Pinpoint the cell where the given text exists, returning its [x, y] midpoint coordinate. 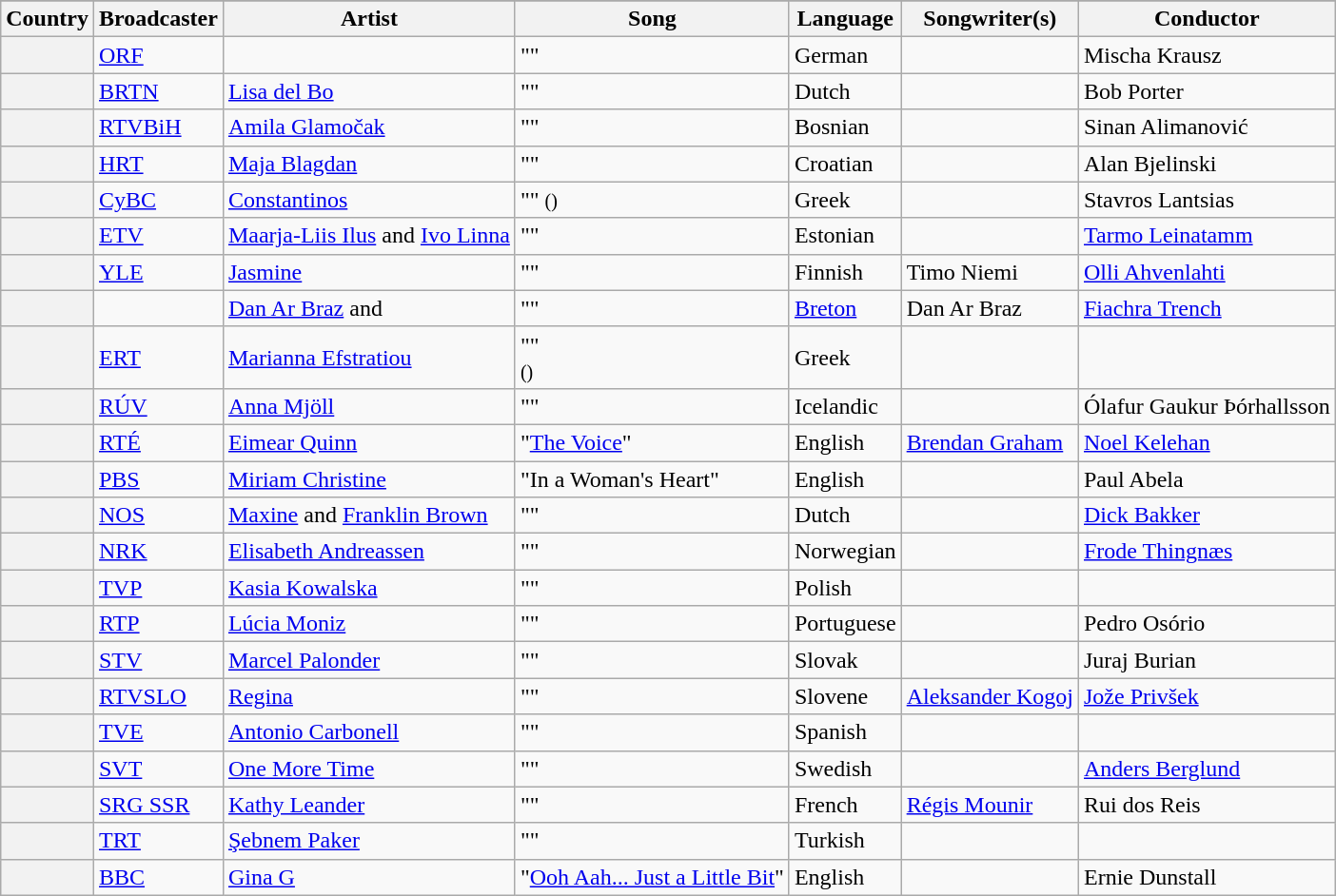
Pedro Osório [1207, 624]
"In a Woman's Heart" [652, 478]
ETV [158, 236]
Alan Bjelinski [1207, 164]
Icelandic [845, 406]
Song [652, 19]
Swedish [845, 769]
Marcel Palonder [369, 660]
SRG SSR [158, 805]
Dan Ar Braz and [369, 308]
Régis Mounir [990, 805]
"" () [652, 200]
Stavros Lantsias [1207, 200]
Maxine and Franklin Brown [369, 516]
Estonian [845, 236]
Timo Niemi [990, 272]
CyBC [158, 200]
Tarmo Leinatamm [1207, 236]
Gina G [369, 877]
Frode Thingnæs [1207, 552]
Polish [845, 588]
Lúcia Moniz [369, 624]
Maarja-Liis Ilus and Ivo Linna [369, 236]
Slovene [845, 696]
Ólafur Gaukur Þórhallsson [1207, 406]
Finnish [845, 272]
Broadcaster [158, 19]
RTP [158, 624]
RTVBiH [158, 127]
Jože Privšek [1207, 696]
ERT [158, 358]
HRT [158, 164]
Kathy Leander [369, 805]
Kasia Kowalska [369, 588]
Juraj Burian [1207, 660]
Dick Bakker [1207, 516]
Bob Porter [1207, 91]
TVP [158, 588]
BRTN [158, 91]
Aleksander Kogoj [990, 696]
Anna Mjöll [369, 406]
"Ooh Aah... Just a Little Bit" [652, 877]
Language [845, 19]
Spanish [845, 732]
Ernie Dunstall [1207, 877]
Noel Kelehan [1207, 442]
Bosnian [845, 127]
Norwegian [845, 552]
Antonio Carbonell [369, 732]
Şebnem Paker [369, 841]
YLE [158, 272]
Artist [369, 19]
TVE [158, 732]
Paul Abela [1207, 478]
Anders Berglund [1207, 769]
Eimear Quinn [369, 442]
Conductor [1207, 19]
Elisabeth Andreassen [369, 552]
Songwriter(s) [990, 19]
SVT [158, 769]
Regina [369, 696]
"The Voice" [652, 442]
RTVSLO [158, 696]
Amila Glamočak [369, 127]
Jasmine [369, 272]
BBC [158, 877]
ORF [158, 55]
Sinan Alimanović [1207, 127]
Breton [845, 308]
""() [652, 358]
Portuguese [845, 624]
Lisa del Bo [369, 91]
Turkish [845, 841]
Country [48, 19]
French [845, 805]
Slovak [845, 660]
Dan Ar Braz [990, 308]
Olli Ahvenlahti [1207, 272]
Mischa Krausz [1207, 55]
RTÉ [158, 442]
German [845, 55]
TRT [158, 841]
RÚV [158, 406]
NOS [158, 516]
Croatian [845, 164]
STV [158, 660]
One More Time [369, 769]
Brendan Graham [990, 442]
NRK [158, 552]
Constantinos [369, 200]
Marianna Efstratiou [369, 358]
Rui dos Reis [1207, 805]
PBS [158, 478]
Fiachra Trench [1207, 308]
Miriam Christine [369, 478]
Maja Blagdan [369, 164]
